Detect which cell encompasses the target text, then output its (x, y) center coordinate. 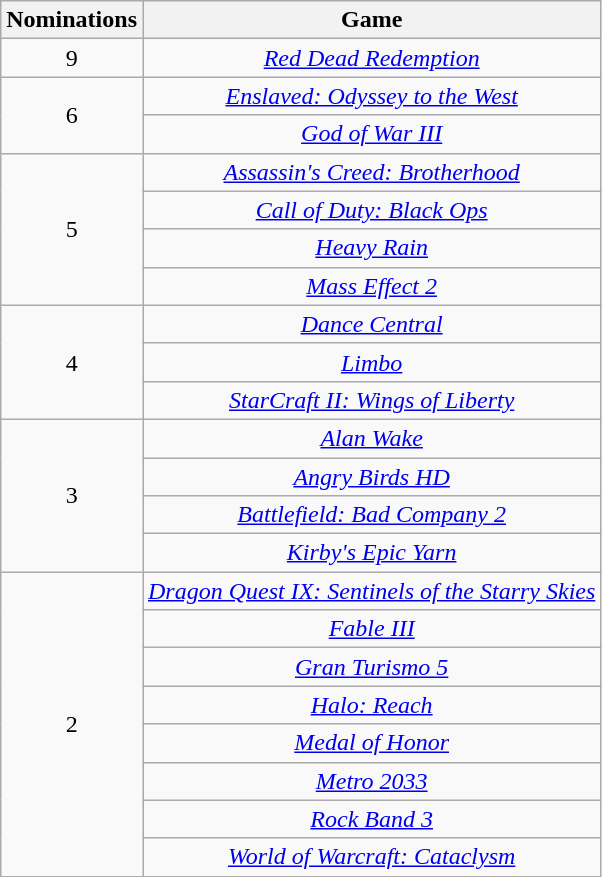
God of War III (371, 134)
Gran Turismo 5 (371, 667)
Assassin's Creed: Brotherhood (371, 172)
Fable III (371, 629)
Battlefield: Bad Company 2 (371, 515)
Metro 2033 (371, 781)
World of Warcraft: Cataclysm (371, 857)
Dance Central (371, 324)
Halo: Reach (371, 705)
Call of Duty: Black Ops (371, 210)
Game (371, 20)
6 (72, 115)
Alan Wake (371, 438)
3 (72, 495)
Enslaved: Odyssey to the West (371, 96)
Heavy Rain (371, 248)
Angry Birds HD (371, 477)
2 (72, 724)
Nominations (72, 20)
Limbo (371, 362)
Rock Band 3 (371, 819)
Kirby's Epic Yarn (371, 553)
Medal of Honor (371, 743)
Dragon Quest IX: Sentinels of the Starry Skies (371, 591)
4 (72, 362)
5 (72, 229)
Mass Effect 2 (371, 286)
StarCraft II: Wings of Liberty (371, 400)
Red Dead Redemption (371, 58)
9 (72, 58)
